Search for the cell housing the specified text and yield its [X, Y] center coordinate. 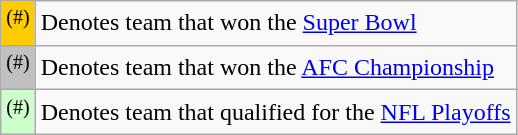
Denotes team that qualified for the NFL Playoffs [276, 112]
Denotes team that won the Super Bowl [276, 24]
Denotes team that won the AFC Championship [276, 68]
